Find where the given text appears and provide that cell's center as [x, y] coordinate. 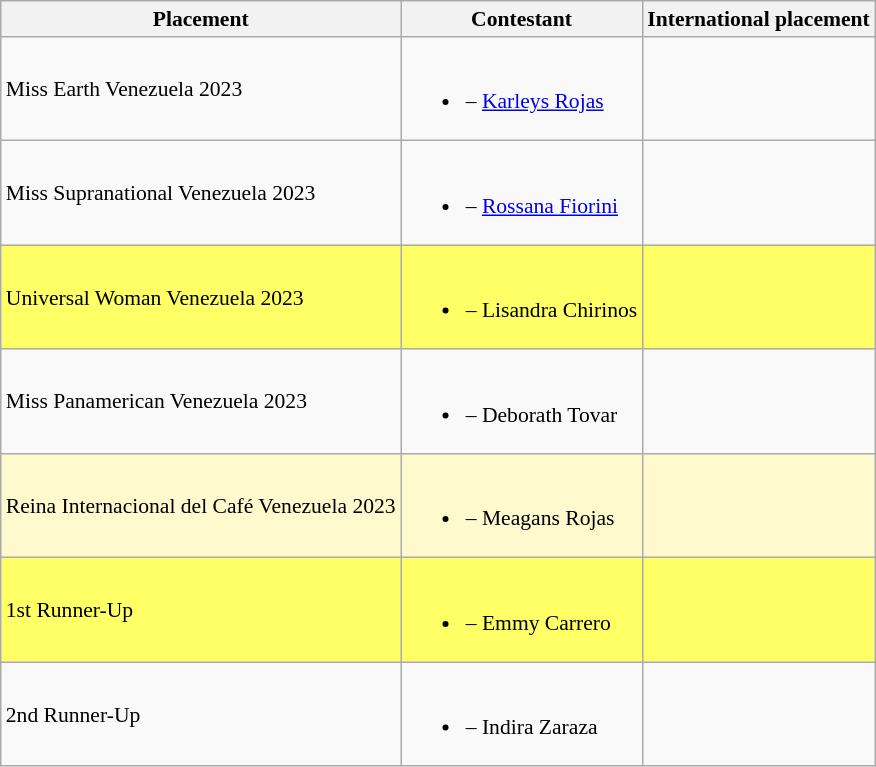
Contestant [522, 19]
– Deborath Tovar [522, 402]
– Lisandra Chirinos [522, 297]
1st Runner-Up [201, 610]
Placement [201, 19]
Universal Woman Venezuela 2023 [201, 297]
Miss Supranational Venezuela 2023 [201, 193]
– Rossana Fiorini [522, 193]
Miss Panamerican Venezuela 2023 [201, 402]
Reina Internacional del Café Venezuela 2023 [201, 506]
– Emmy Carrero [522, 610]
– Karleys Rojas [522, 89]
Miss Earth Venezuela 2023 [201, 89]
2nd Runner-Up [201, 715]
International placement [758, 19]
– Indira Zaraza [522, 715]
– Meagans Rojas [522, 506]
